Locate the cell with the specified text and output its (x, y) center coordinate. 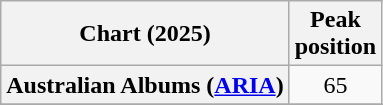
Peakposition (335, 34)
65 (335, 85)
Australian Albums (ARIA) (145, 85)
Chart (2025) (145, 34)
